Output the (x, y) coordinate of the center of the cell containing the given text.  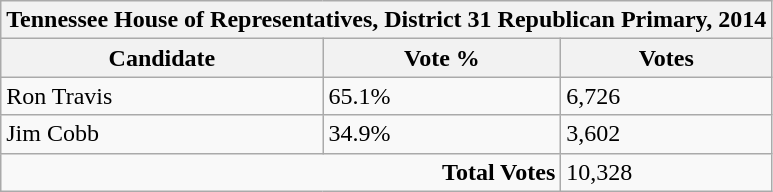
Total Votes (281, 172)
34.9% (442, 134)
3,602 (666, 134)
Tennessee House of Representatives, District 31 Republican Primary, 2014 (386, 20)
10,328 (666, 172)
Jim Cobb (162, 134)
6,726 (666, 96)
Votes (666, 58)
Ron Travis (162, 96)
Vote % (442, 58)
65.1% (442, 96)
Candidate (162, 58)
